Return [x, y] of the center of cell containing provided text 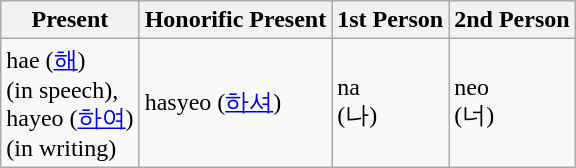
hasyeo (하셔) [236, 103]
neo(너) [512, 103]
Present [70, 20]
1st Person [390, 20]
2nd Person [512, 20]
hae (해)(in speech),hayeo (하여)(in writing) [70, 103]
na(나) [390, 103]
Honorific Present [236, 20]
